Detect which cell encompasses the target text, then output its [X, Y] center coordinate. 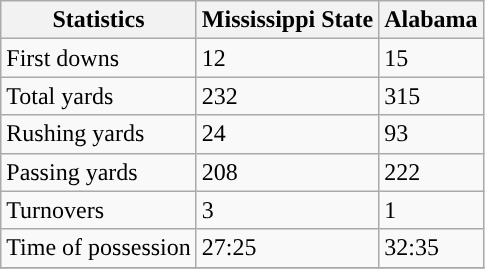
15 [431, 58]
24 [287, 134]
93 [431, 134]
Mississippi State [287, 20]
Turnovers [99, 210]
Passing yards [99, 172]
232 [287, 96]
First downs [99, 58]
315 [431, 96]
1 [431, 210]
Time of possession [99, 248]
27:25 [287, 248]
32:35 [431, 248]
Alabama [431, 20]
222 [431, 172]
Total yards [99, 96]
208 [287, 172]
3 [287, 210]
Statistics [99, 20]
12 [287, 58]
Rushing yards [99, 134]
